Provide the [x, y] coordinate of the cell's center where the given text is located.  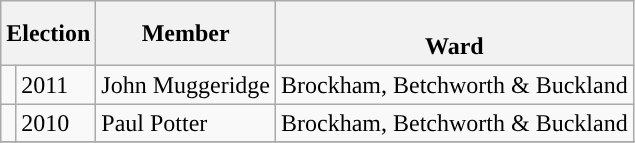
Election [48, 34]
Ward [455, 34]
2011 [56, 85]
Member [186, 34]
John Muggeridge [186, 85]
2010 [56, 123]
Paul Potter [186, 123]
